Find where the given text appears and provide that cell's center as [X, Y] coordinate. 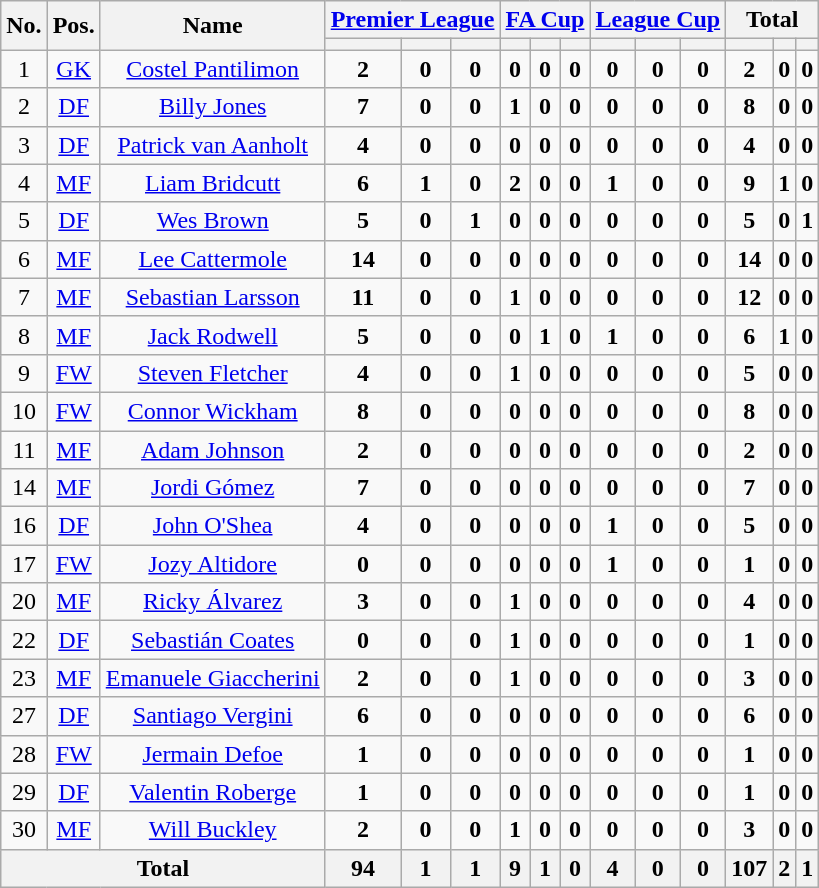
28 [24, 754]
10 [24, 411]
20 [24, 602]
Name [212, 26]
Will Buckley [212, 830]
27 [24, 716]
12 [750, 297]
29 [24, 792]
30 [24, 830]
Jermain Defoe [212, 754]
23 [24, 678]
Wes Brown [212, 221]
League Cup [658, 20]
Jozy Altidore [212, 564]
Jack Rodwell [212, 335]
Sebastian Larsson [212, 297]
Steven Fletcher [212, 373]
Premier League [412, 20]
Lee Cattermole [212, 259]
Adam Johnson [212, 449]
John O'Shea [212, 526]
16 [24, 526]
Sebastián Coates [212, 640]
Billy Jones [212, 107]
Emanuele Giaccherini [212, 678]
FA Cup [545, 20]
GK [74, 69]
22 [24, 640]
94 [362, 868]
No. [24, 26]
Connor Wickham [212, 411]
Patrick van Aanholt [212, 145]
17 [24, 564]
Jordi Gómez [212, 488]
Liam Bridcutt [212, 183]
107 [750, 868]
Ricky Álvarez [212, 602]
Valentin Roberge [212, 792]
Santiago Vergini [212, 716]
Costel Pantilimon [212, 69]
Pos. [74, 26]
